Output the [X, Y] coordinate of the center of the cell containing the given text.  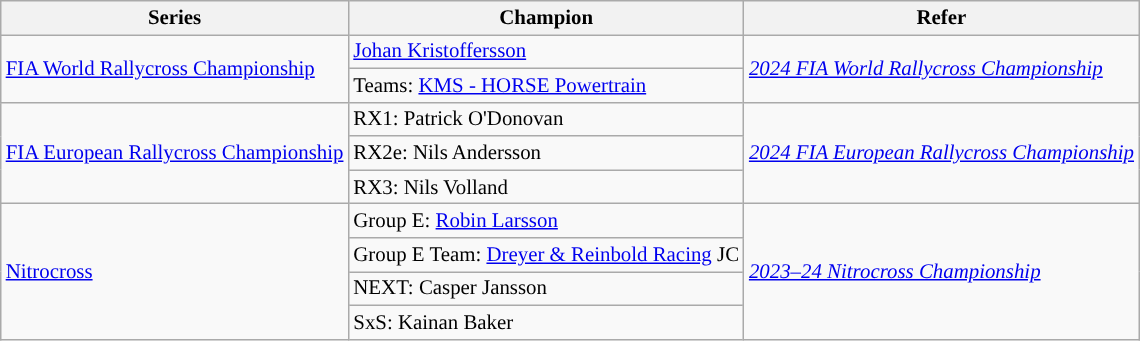
2023–24 Nitrocross Championship [942, 272]
Group E Team: Dreyer & Reinbold Racing JC [546, 255]
SxS: Kainan Baker [546, 322]
Nitrocross [175, 272]
Teams: KMS - HORSE Powertrain [546, 85]
2024 FIA World Rallycross Championship [942, 68]
Champion [546, 18]
RX1: Patrick O'Donovan [546, 119]
Refer [942, 18]
Series [175, 18]
Johan Kristoffersson [546, 51]
NEXT: Casper Jansson [546, 288]
RX3: Nils Volland [546, 187]
FIA European Rallycross Championship [175, 153]
Group E: Robin Larsson [546, 221]
FIA World Rallycross Championship [175, 68]
RX2e: Nils Andersson [546, 153]
2024 FIA European Rallycross Championship [942, 153]
